Detect which cell encompasses the target text, then output its (x, y) center coordinate. 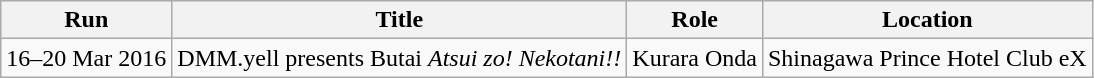
Title (400, 20)
DMM.yell presents Butai Atsui zo! Nekotani!! (400, 58)
Kurara Onda (695, 58)
Location (927, 20)
16–20 Mar 2016 (86, 58)
Role (695, 20)
Run (86, 20)
Shinagawa Prince Hotel Club eX (927, 58)
